Determine the [X, Y] coordinate at the center of the cell enclosing the given text.  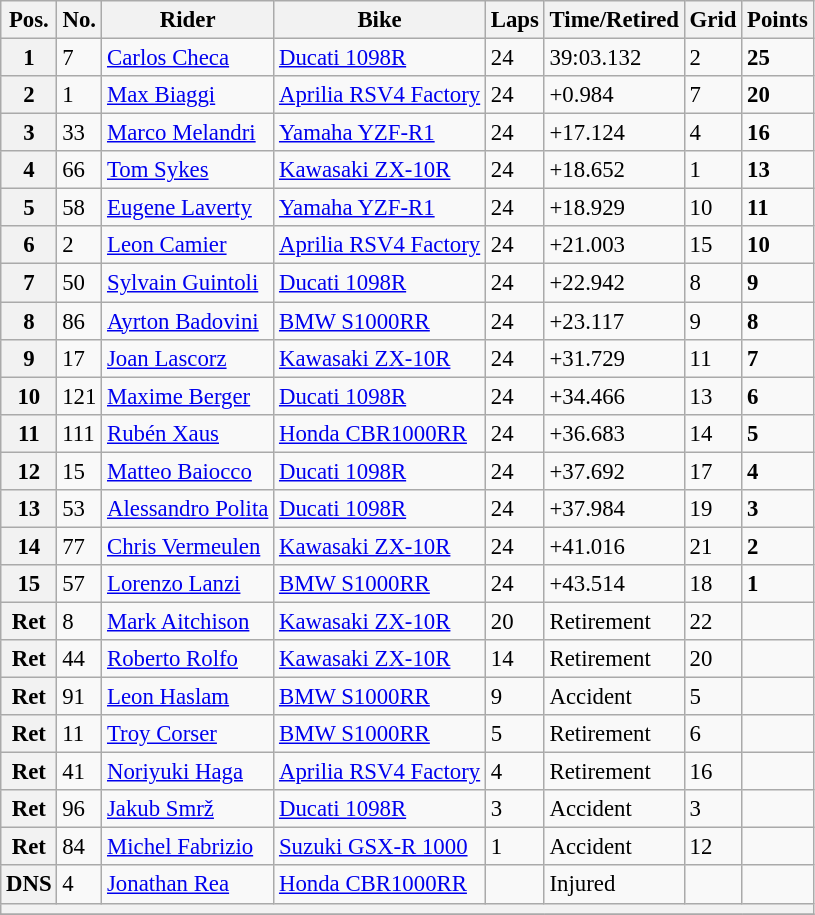
Lorenzo Lanzi [188, 584]
Carlos Checa [188, 58]
Matteo Baiocco [188, 471]
Tom Sykes [188, 170]
84 [80, 847]
18 [712, 584]
58 [80, 208]
Noriyuki Haga [188, 772]
Laps [514, 20]
Jakub Smrž [188, 809]
No. [80, 20]
+23.117 [614, 321]
+0.984 [614, 95]
+34.466 [614, 396]
33 [80, 133]
Maxime Berger [188, 396]
+43.514 [614, 584]
Alessandro Polita [188, 509]
Points [778, 20]
Chris Vermeulen [188, 546]
91 [80, 697]
77 [80, 546]
19 [712, 509]
22 [712, 621]
121 [80, 396]
Pos. [29, 20]
+18.929 [614, 208]
+21.003 [614, 245]
Rubén Xaus [188, 433]
39:03.132 [614, 58]
Leon Haslam [188, 697]
Max Biaggi [188, 95]
+31.729 [614, 358]
44 [80, 659]
96 [80, 809]
Marco Melandri [188, 133]
+41.016 [614, 546]
+22.942 [614, 283]
21 [712, 546]
+37.692 [614, 471]
86 [80, 321]
Sylvain Guintoli [188, 283]
Roberto Rolfo [188, 659]
+18.652 [614, 170]
Rider [188, 20]
Grid [712, 20]
66 [80, 170]
Mark Aitchison [188, 621]
25 [778, 58]
+36.683 [614, 433]
+17.124 [614, 133]
Eugene Laverty [188, 208]
DNS [29, 885]
53 [80, 509]
Troy Corser [188, 734]
+37.984 [614, 509]
Suzuki GSX-R 1000 [380, 847]
Bike [380, 20]
57 [80, 584]
Leon Camier [188, 245]
41 [80, 772]
Michel Fabrizio [188, 847]
Injured [614, 885]
Time/Retired [614, 20]
50 [80, 283]
Ayrton Badovini [188, 321]
111 [80, 433]
Joan Lascorz [188, 358]
Jonathan Rea [188, 885]
